Determine the (x, y) coordinate at the center of the cell enclosing the given text.  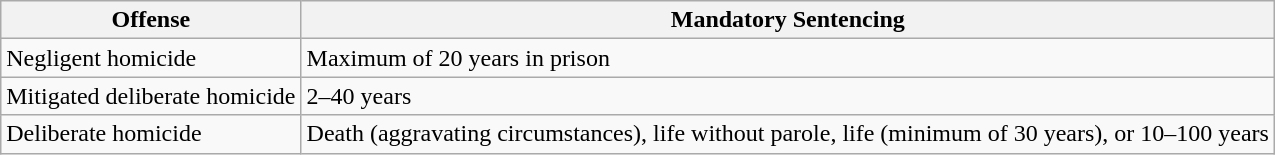
Maximum of 20 years in prison (788, 58)
Deliberate homicide (151, 134)
Negligent homicide (151, 58)
Offense (151, 20)
Mitigated deliberate homicide (151, 96)
Death (aggravating circumstances), life without parole, life (minimum of 30 years), or 10–100 years (788, 134)
2–40 years (788, 96)
Mandatory Sentencing (788, 20)
